Find where the given text appears and provide that cell's center as (x, y) coordinate. 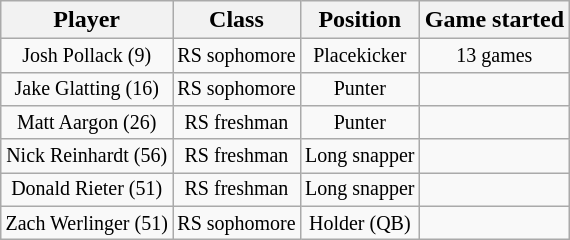
Placekicker (360, 56)
Zach Werlinger (51) (87, 222)
13 games (494, 56)
Donald Rieter (51) (87, 190)
Matt Aargon (26) (87, 122)
Josh Pollack (9) (87, 56)
Holder (QB) (360, 222)
Position (360, 20)
Class (237, 20)
Game started (494, 20)
Nick Reinhardt (56) (87, 156)
Player (87, 20)
Jake Glatting (16) (87, 88)
